Provide the [x, y] coordinate of the cell's center where the given text is located.  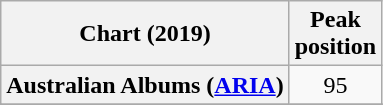
Chart (2019) [145, 34]
95 [335, 85]
Peakposition [335, 34]
Australian Albums (ARIA) [145, 85]
